Search for the cell housing the specified text and yield its (x, y) center coordinate. 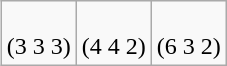
(4 4 2) (114, 34)
(6 3 2) (188, 34)
(3 3 3) (38, 34)
